For the text-containing cell, return its midpoint in (X, Y) coordinate format. 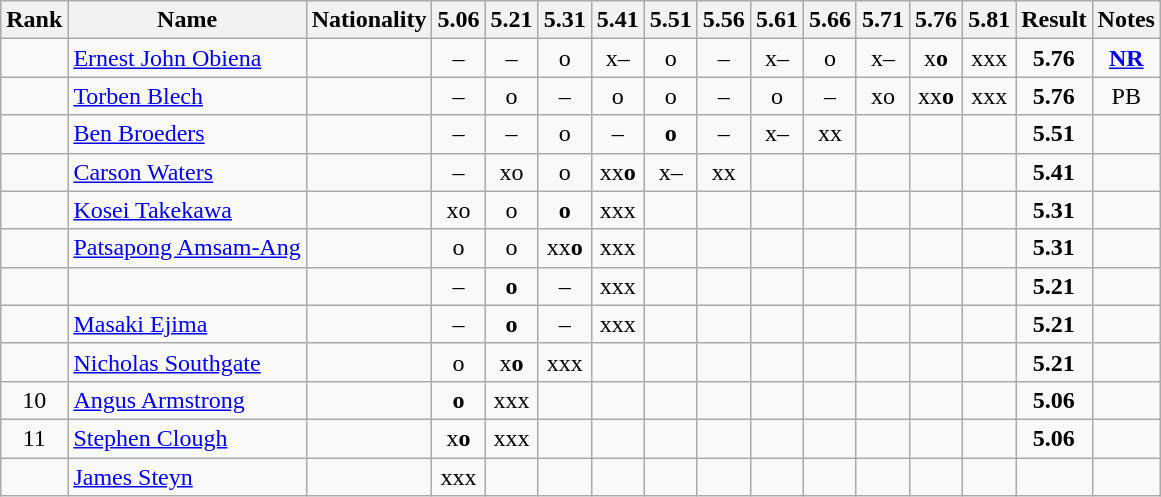
Torben Blech (187, 96)
Stephen Clough (187, 438)
Result (1054, 20)
5.66 (830, 20)
10 (34, 400)
Nicholas Southgate (187, 362)
Carson Waters (187, 172)
NR (1126, 58)
Name (187, 20)
Masaki Ejima (187, 324)
Notes (1126, 20)
Angus Armstrong (187, 400)
11 (34, 438)
James Steyn (187, 477)
Patsapong Amsam-Ang (187, 248)
Ernest John Obiena (187, 58)
Kosei Takekawa (187, 210)
5.81 (990, 20)
Nationality (369, 20)
Ben Broeders (187, 134)
5.61 (776, 20)
PB (1126, 96)
5.56 (724, 20)
5.71 (882, 20)
Rank (34, 20)
